From the cell containing the given text, extract its center point as [x, y] coordinate. 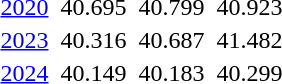
40.316 [94, 40]
40.687 [172, 40]
